For the text-containing cell, return its midpoint in [X, Y] coordinate format. 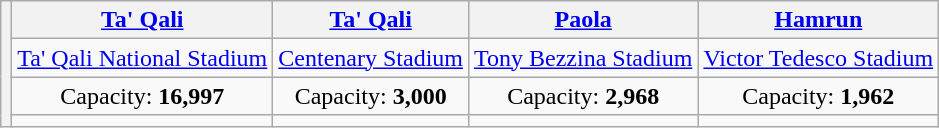
Paola [584, 20]
Capacity: 16,997 [142, 96]
Tony Bezzina Stadium [584, 58]
Victor Tedesco Stadium [818, 58]
Capacity: 2,968 [584, 96]
Hamrun [818, 20]
Ta' Qali National Stadium [142, 58]
Capacity: 3,000 [371, 96]
Centenary Stadium [371, 58]
Capacity: 1,962 [818, 96]
